Locate the cell with the specified text and output its [x, y] center coordinate. 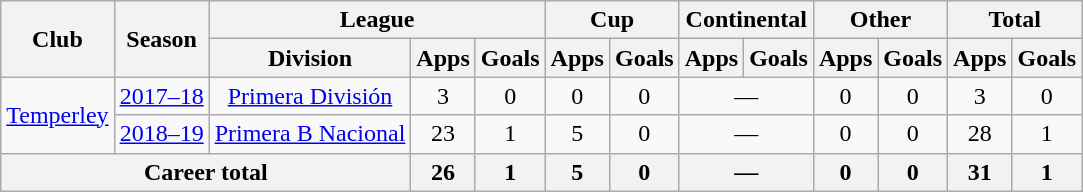
Club [58, 39]
League [377, 20]
Continental [746, 20]
Season [162, 39]
23 [443, 134]
Career total [206, 172]
2018–19 [162, 134]
Primera B Nacional [310, 134]
28 [980, 134]
31 [980, 172]
Division [310, 58]
Temperley [58, 115]
Total [1015, 20]
Other [880, 20]
Primera División [310, 96]
Cup [612, 20]
26 [443, 172]
2017–18 [162, 96]
